Extract the [X, Y] coordinate from the center of the cell holding the provided text.  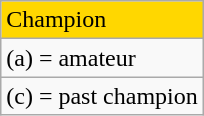
Champion [102, 20]
(a) = amateur [102, 58]
(c) = past champion [102, 96]
